Determine the (x, y) coordinate at the center of the cell enclosing the given text.  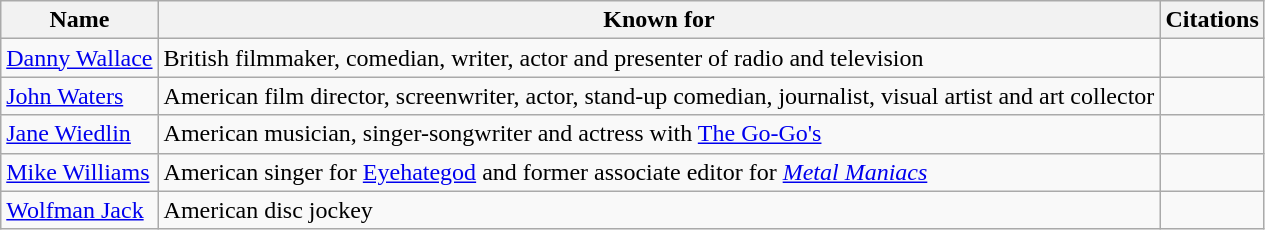
American musician, singer-songwriter and actress with The Go-Go's (659, 134)
Known for (659, 20)
Jane Wiedlin (80, 134)
Mike Williams (80, 172)
John Waters (80, 96)
Danny Wallace (80, 58)
Citations (1212, 20)
Name (80, 20)
American film director, screenwriter, actor, stand-up comedian, journalist, visual artist and art collector (659, 96)
American singer for Eyehategod and former associate editor for Metal Maniacs (659, 172)
British filmmaker, comedian, writer, actor and presenter of radio and television (659, 58)
Wolfman Jack (80, 210)
American disc jockey (659, 210)
